Return the [x, y] coordinate for the center point of the cell that contains the specified text.  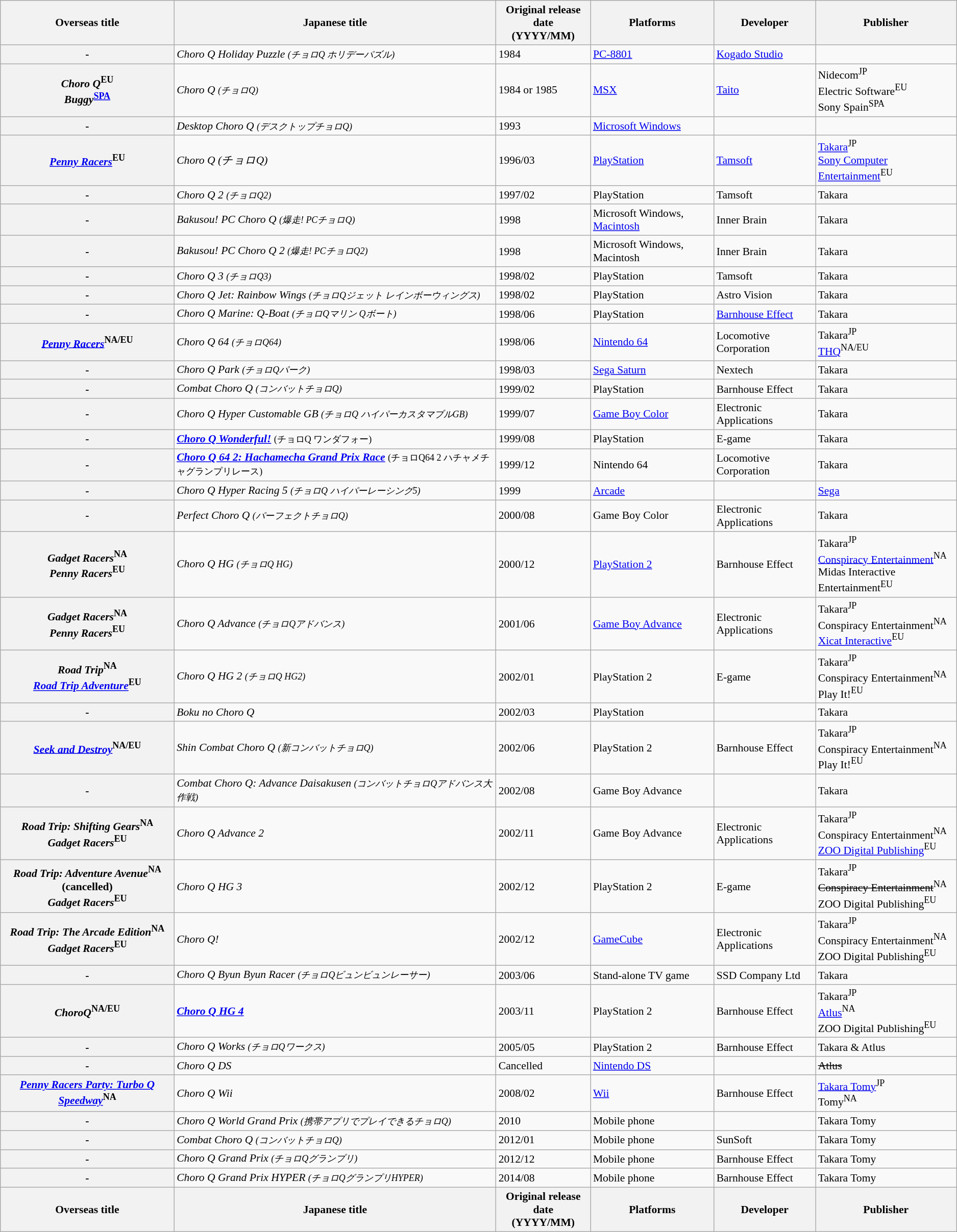
2001/06 [543, 624]
2005/05 [543, 1047]
Perfect Choro Q (パーフェクトチョロQ) [335, 516]
Choro Q Wii [335, 1094]
ChoroQNA/EU [87, 1011]
SSD Company Ltd [765, 975]
2012/01 [543, 1140]
GameCube [652, 939]
Atlus [886, 1066]
1993 [543, 127]
Choro Q Grand Prix (チョロQグランプリ) [335, 1159]
PC-8801 [652, 54]
Choro Q HG 3 [335, 887]
Penny Racers Party: Turbo Q SpeedwayNA [87, 1094]
Boku no Choro Q [335, 713]
Kogado Studio [765, 54]
Choro Q Hyper Racing 5 (チョロQ ハイパーレーシング5) [335, 491]
Cancelled [543, 1066]
Choro Q Advance (チョロQアドバンス) [335, 624]
TakaraJPConspiracy EntertainmentNAMidas Interactive EntertainmentEU [886, 564]
Choro Q Byun Byun Racer (チョロQビュンビュンレーサー) [335, 975]
Choro Q Jet: Rainbow Wings (チョロQジェット レインボーウィングス) [335, 295]
1998/03 [543, 370]
2002/08 [543, 791]
1996/03 [543, 161]
Takara TomyJPTomyNA [886, 1094]
TakaraJPTHQNA/EU [886, 342]
Seek and DestroyNA/EU [87, 748]
Stand-alone TV game [652, 975]
2014/08 [543, 1178]
Choro Q Wonderful! (チョロQ ワンダフォー) [335, 439]
2003/06 [543, 975]
Choro Q Hyper Customable GB (チョロQ ハイパーカスタマブルGB) [335, 414]
Choro Q 3 (チョロQ3) [335, 276]
Shin Combat Choro Q (新コンバットチョロQ) [335, 748]
1999/12 [543, 465]
2002/01 [543, 677]
Road Trip: Adventure AvenueNA (cancelled)Gadget RacersEU [87, 887]
1984 or 1985 [543, 90]
TakaraJPSony Computer EntertainmentEU [886, 161]
Choro Q Park (チョロQパーク) [335, 370]
Choro Q! [335, 939]
Choro QEUBuggySPA [87, 90]
2010 [543, 1121]
1999/08 [543, 439]
2000/08 [543, 516]
Microsoft Windows [652, 127]
Choro Q HG (チョロQ HG) [335, 564]
Desktop Choro Q (デスクトップチョロQ) [335, 127]
2003/11 [543, 1011]
Choro Q 64 2: Hachamecha Grand Prix Race (チョロQ64 2 ハチャメチャグランプリレース) [335, 465]
Penny RacersNA/EU [87, 342]
TakaraJPAtlusNAZOO Digital PublishingEU [886, 1011]
Penny RacersEU [87, 161]
Choro Q Works (チョロQワークス) [335, 1047]
Choro Q Grand Prix HYPER (チョロQグランプリHYPER) [335, 1178]
1997/02 [543, 195]
Bakusou! PC Choro Q (爆走! PCチョロQ) [335, 220]
Combat Choro Q: Advance Daisakusen (コンバットチョロQアドバンス大作戦) [335, 791]
TakaraJPConspiracy EntertainmentNAXicat InteractiveEU [886, 624]
1999 [543, 491]
Choro Q HG 2 (チョロQ HG2) [335, 677]
MSX [652, 90]
Nextech [765, 370]
Choro Q Marine: Q-Boat (チョロQマリン Qボート) [335, 314]
Nintendo DS [652, 1066]
1999/02 [543, 389]
2002/06 [543, 748]
1999/07 [543, 414]
Road TripNARoad Trip AdventureEU [87, 677]
2008/02 [543, 1094]
Sega Saturn [652, 370]
Choro Q 2 (チョロQ2) [335, 195]
Road Trip: The Arcade EditionNAGadget RacersEU [87, 939]
SunSoft [765, 1140]
2002/03 [543, 713]
NidecomJPElectric SoftwareEUSony SpainSPA [886, 90]
Choro Q DS [335, 1066]
2012/12 [543, 1159]
Arcade [652, 491]
Bakusou! PC Choro Q 2 (爆走! PCチョロQ2) [335, 251]
Choro Q World Grand Prix (携帯アプリでプレイできるチョロQ) [335, 1121]
Choro Q HG 4 [335, 1011]
Taito [765, 90]
Choro Q Advance 2 [335, 834]
Wii [652, 1094]
Astro Vision [765, 295]
2000/12 [543, 564]
Road Trip: Shifting GearsNAGadget RacersEU [87, 834]
Takara & Atlus [886, 1047]
2002/11 [543, 834]
Choro Q 64 (チョロQ64) [335, 342]
Sega [886, 491]
Choro Q Holiday Puzzle (チョロQ ホリデーパズル) [335, 54]
1984 [543, 54]
